Pinpoint the cell where the given text exists, returning its [x, y] midpoint coordinate. 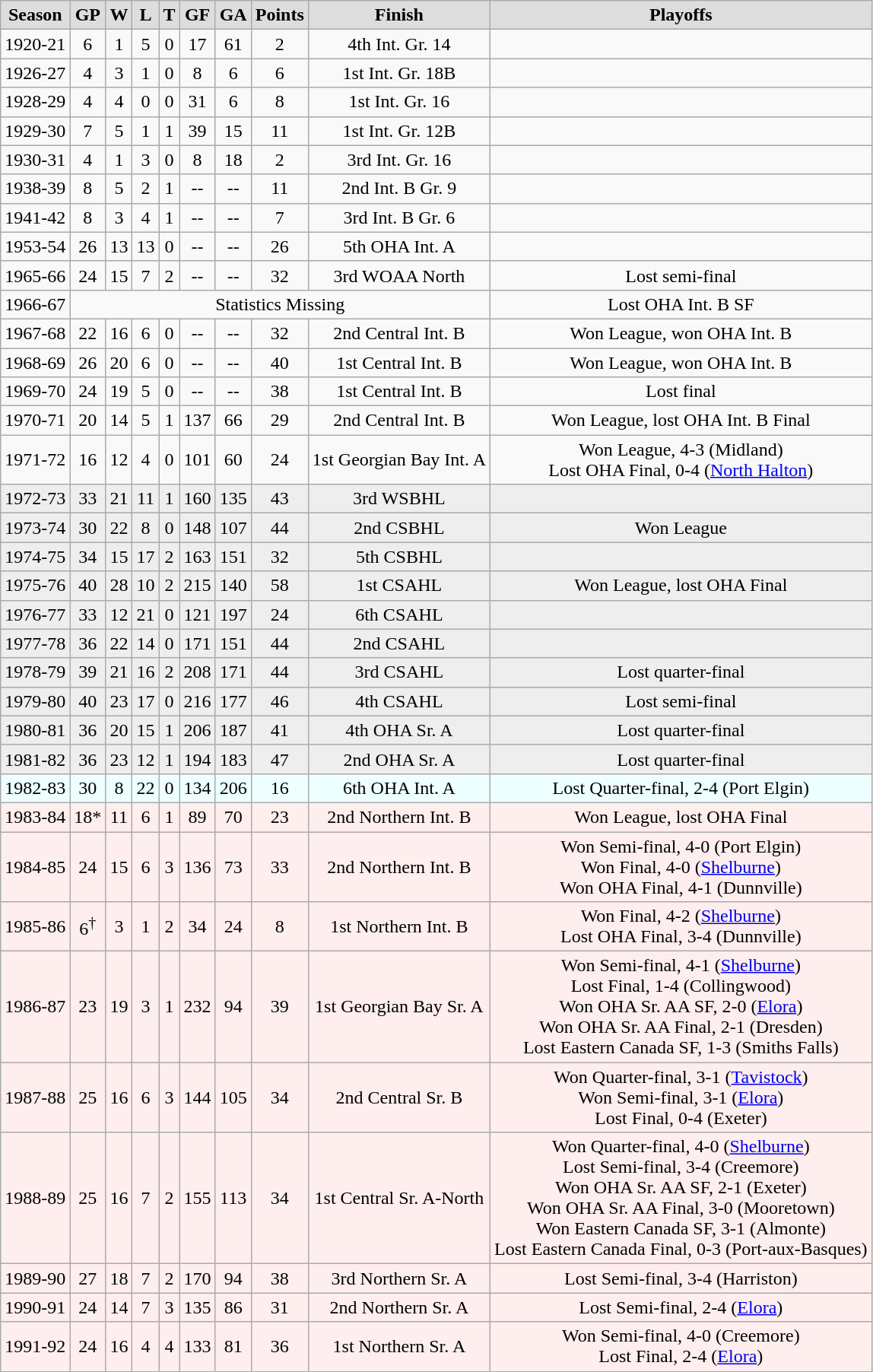
137 [198, 421]
58 [280, 586]
1974-75 [35, 557]
2nd CSBHL [398, 528]
73 [233, 867]
GF [198, 15]
47 [280, 759]
Won Semi-final, 4-0 (Port Elgin)Won Final, 4-0 (Shelburne)Won OHA Final, 4-1 (Dunnville) [681, 867]
1st Georgian Bay Sr. A [398, 1007]
1990-91 [35, 1307]
Playoffs [681, 15]
1953-54 [35, 246]
43 [280, 499]
1st Georgian Bay Int. A [398, 459]
2nd CSAHL [398, 643]
1971-72 [35, 459]
1920-21 [35, 44]
5th OHA Int. A [398, 246]
1st Northern Int. B [398, 926]
GP [88, 15]
1938-39 [35, 189]
215 [198, 586]
27 [88, 1278]
170 [198, 1278]
1966-67 [35, 304]
121 [198, 615]
1989-90 [35, 1278]
Won League, lost OHA Int. B Final [681, 421]
187 [233, 730]
3rd CSAHL [398, 672]
160 [198, 499]
1st Central Sr. A-North [398, 1199]
29 [280, 421]
140 [233, 586]
1986-87 [35, 1007]
6th OHA Int. A [398, 788]
Finish [398, 15]
1970-71 [35, 421]
1st Int. Gr. 18B [398, 73]
41 [280, 730]
GA [233, 15]
6th CSAHL [398, 615]
1985-86 [35, 926]
89 [198, 817]
60 [233, 459]
28 [119, 586]
1988-89 [35, 1199]
L [146, 15]
1967-68 [35, 333]
2nd Int. B Gr. 9 [398, 189]
148 [198, 528]
1972-73 [35, 499]
4th CSAHL [398, 701]
1977-78 [35, 643]
1979-80 [35, 701]
133 [198, 1346]
Lost Semi-final, 3-4 (Harriston) [681, 1278]
2nd OHA Sr. A [398, 759]
70 [233, 817]
208 [198, 672]
155 [198, 1199]
Lost OHA Int. B SF [681, 304]
232 [198, 1007]
194 [198, 759]
4th Int. Gr. 14 [398, 44]
86 [233, 1307]
Statistics Missing [280, 304]
1928-29 [35, 102]
1991-92 [35, 1346]
1983-84 [35, 817]
3rd Int. B Gr. 6 [398, 218]
1st Int. Gr. 16 [398, 102]
1926-27 [35, 73]
2nd Northern Sr. A [398, 1307]
3rd Int. Gr. 16 [398, 160]
1st Northern Sr. A [398, 1346]
3rd WSBHL [398, 499]
1941-42 [35, 218]
177 [233, 701]
183 [233, 759]
1969-70 [35, 392]
46 [280, 701]
Lost final [681, 392]
1965-66 [35, 275]
81 [233, 1346]
1930-31 [35, 160]
Won Final, 4-2 (Shelburne)Lost OHA Final, 3-4 (Dunnville) [681, 926]
10 [146, 586]
1978-79 [35, 672]
1929-30 [35, 131]
1975-76 [35, 586]
Won League, 4-3 (Midland)Lost OHA Final, 0-4 (North Halton) [681, 459]
66 [233, 421]
107 [233, 528]
136 [198, 867]
134 [198, 788]
4th OHA Sr. A [398, 730]
163 [198, 557]
6† [88, 926]
101 [198, 459]
105 [233, 1097]
18* [88, 817]
W [119, 15]
3rd Northern Sr. A [398, 1278]
61 [233, 44]
1980-81 [35, 730]
Lost Semi-final, 2-4 (Elora) [681, 1307]
Won Semi-final, 4-0 (Creemore)Lost Final, 2-4 (Elora) [681, 1346]
5th CSBHL [398, 557]
Season [35, 15]
216 [198, 701]
113 [233, 1199]
1987-88 [35, 1097]
1968-69 [35, 363]
1976-77 [35, 615]
T [169, 15]
1973-74 [35, 528]
1984-85 [35, 867]
1981-82 [35, 759]
1982-83 [35, 788]
3rd WOAA North [398, 275]
Points [280, 15]
144 [198, 1097]
1st Int. Gr. 12B [398, 131]
1st CSAHL [398, 586]
Won League [681, 528]
197 [233, 615]
Lost Quarter-final, 2-4 (Port Elgin) [681, 788]
Won Quarter-final, 3-1 (Tavistock)Won Semi-final, 3-1 (Elora)Lost Final, 0-4 (Exeter) [681, 1097]
2nd Central Sr. B [398, 1097]
